For the text-containing cell, return its midpoint in (x, y) coordinate format. 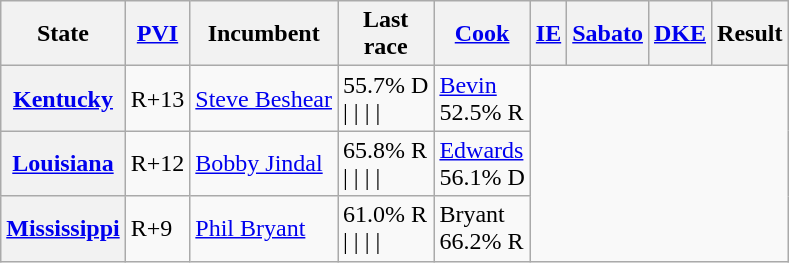
61.0% R| | | | (386, 228)
Incumbent (264, 34)
Bobby Jindal (264, 164)
R+9 (158, 228)
Kentucky (63, 98)
IE (548, 34)
55.7% D| | | | (386, 98)
Cook (482, 34)
R+13 (158, 98)
R+12 (158, 164)
PVI (158, 34)
Sabato (608, 34)
Bevin52.5% R (482, 98)
Lastrace (386, 34)
Result (750, 34)
Phil Bryant (264, 228)
Mississippi (63, 228)
Steve Beshear (264, 98)
Louisiana (63, 164)
State (63, 34)
Bryant66.2% R (482, 228)
Edwards56.1% D (482, 164)
DKE (680, 34)
65.8% R| | | | (386, 164)
